Capture the cell that displays the provided text and extract its [x, y] central coordinate. 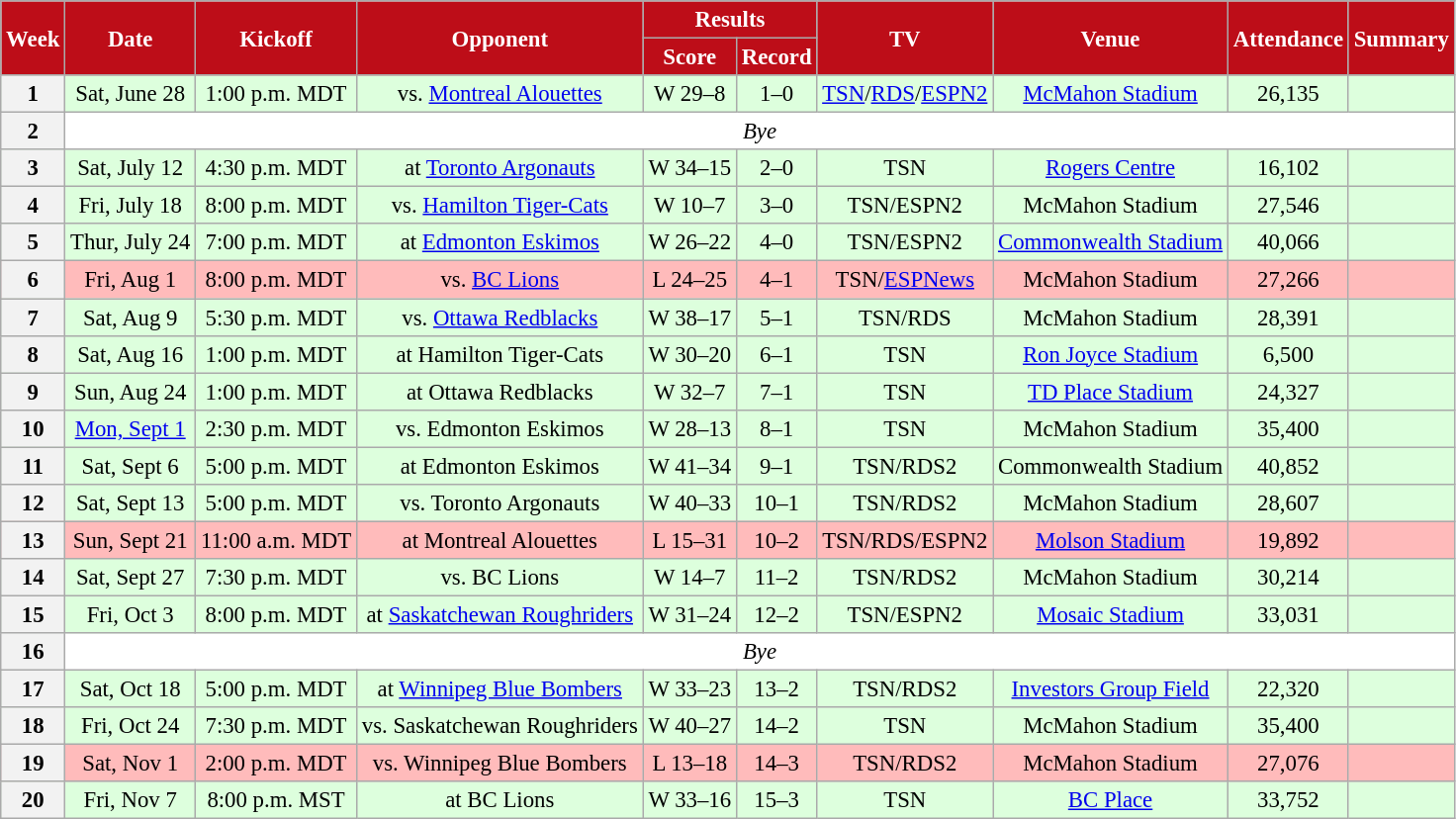
2:30 p.m. MDT [277, 428]
28,391 [1288, 318]
vs. Winnipeg Blue Bombers [500, 764]
Rogers Centre [1111, 168]
16 [34, 652]
40,066 [1288, 242]
at Hamilton Tiger-Cats [500, 354]
at Montreal Alouettes [500, 540]
W 33–23 [689, 689]
7:00 p.m. MDT [277, 242]
20 [34, 800]
8:00 p.m. MST [277, 800]
19,892 [1288, 540]
Fri, Oct 3 [131, 614]
W 34–15 [689, 168]
40,852 [1288, 466]
Opponent [500, 38]
Molson Stadium [1111, 540]
Mosaic Stadium [1111, 614]
11:00 a.m. MDT [277, 540]
4:30 p.m. MDT [277, 168]
Sat, Aug 9 [131, 318]
Thur, July 24 [131, 242]
Summary [1401, 38]
6 [34, 280]
1–0 [775, 94]
27,076 [1288, 764]
at Saskatchewan Roughriders [500, 614]
TV [905, 38]
TD Place Stadium [1111, 392]
Mon, Sept 1 [131, 428]
12–2 [775, 614]
Sat, July 12 [131, 168]
15 [34, 614]
W 31–24 [689, 614]
5:30 p.m. MDT [277, 318]
14 [34, 578]
33,031 [1288, 614]
W 30–20 [689, 354]
6–1 [775, 354]
3 [34, 168]
Fri, Nov 7 [131, 800]
Week [34, 38]
19 [34, 764]
5 [34, 242]
at Toronto Argonauts [500, 168]
8–1 [775, 428]
7–1 [775, 392]
W 10–7 [689, 206]
BC Place [1111, 800]
Ron Joyce Stadium [1111, 354]
9 [34, 392]
2–0 [775, 168]
Sat, Sept 6 [131, 466]
2:00 p.m. MDT [277, 764]
W 29–8 [689, 94]
13–2 [775, 689]
L 24–25 [689, 280]
27,266 [1288, 280]
TSN/RDS [905, 318]
33,752 [1288, 800]
Sun, Aug 24 [131, 392]
5–1 [775, 318]
L 13–18 [689, 764]
L 15–31 [689, 540]
Results [730, 20]
W 14–7 [689, 578]
4 [34, 206]
1 [34, 94]
10–2 [775, 540]
W 33–16 [689, 800]
vs. Ottawa Redblacks [500, 318]
at Ottawa Redblacks [500, 392]
Sun, Sept 21 [131, 540]
Record [775, 57]
24,327 [1288, 392]
Sat, June 28 [131, 94]
11 [34, 466]
W 26–22 [689, 242]
15–3 [775, 800]
vs. Edmonton Eskimos [500, 428]
17 [34, 689]
vs. Toronto Argonauts [500, 503]
Sat, Oct 18 [131, 689]
Venue [1111, 38]
10–1 [775, 503]
W 32–7 [689, 392]
22,320 [1288, 689]
Kickoff [277, 38]
vs. Montreal Alouettes [500, 94]
Sat, Nov 1 [131, 764]
Investors Group Field [1111, 689]
6,500 [1288, 354]
18 [34, 726]
7 [34, 318]
Fri, July 18 [131, 206]
13 [34, 540]
Fri, Oct 24 [131, 726]
2 [34, 132]
W 28–13 [689, 428]
16,102 [1288, 168]
11–2 [775, 578]
27,546 [1288, 206]
26,135 [1288, 94]
at Winnipeg Blue Bombers [500, 689]
Score [689, 57]
at BC Lions [500, 800]
9–1 [775, 466]
Date [131, 38]
4–0 [775, 242]
W 40–33 [689, 503]
14–2 [775, 726]
W 41–34 [689, 466]
W 40–27 [689, 726]
12 [34, 503]
Sat, Sept 27 [131, 578]
14–3 [775, 764]
Sat, Aug 16 [131, 354]
30,214 [1288, 578]
Sat, Sept 13 [131, 503]
vs. Saskatchewan Roughriders [500, 726]
Fri, Aug 1 [131, 280]
Attendance [1288, 38]
28,607 [1288, 503]
8 [34, 354]
W 38–17 [689, 318]
10 [34, 428]
TSN/ESPNews [905, 280]
vs. Hamilton Tiger-Cats [500, 206]
3–0 [775, 206]
4–1 [775, 280]
